Pinpoint the cell where the given text exists, returning its (X, Y) midpoint coordinate. 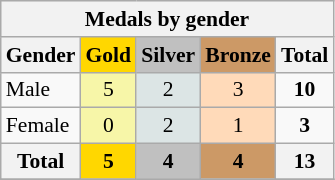
1 (238, 126)
Medals by gender (168, 19)
Gender (41, 55)
0 (108, 126)
Silver (168, 55)
13 (304, 162)
10 (304, 90)
Female (41, 126)
Gold (108, 55)
Bronze (238, 55)
Male (41, 90)
